Provide the (x, y) coordinate of the cell's center where the given text is located.  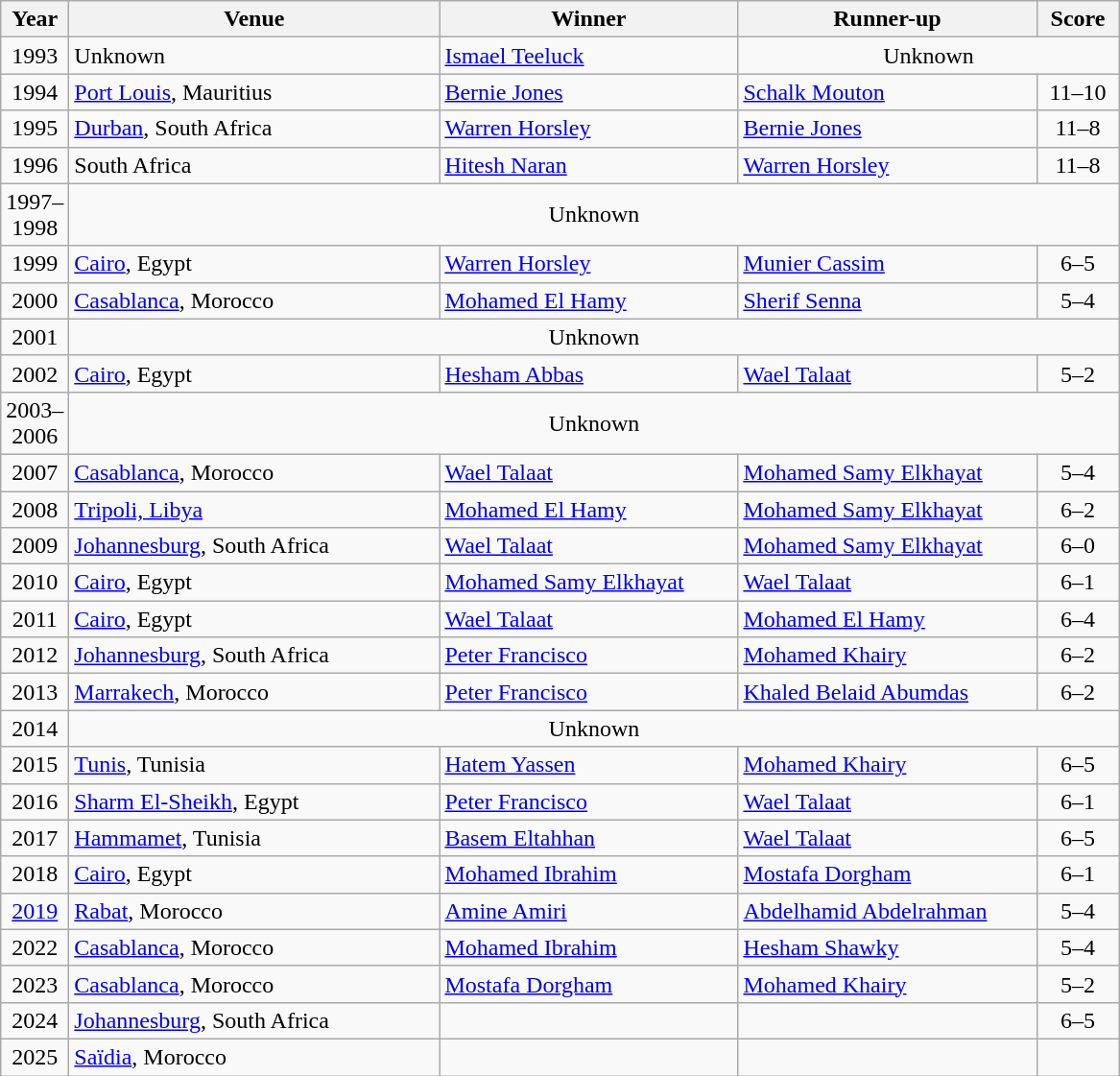
Sharm El-Sheikh, Egypt (254, 801)
2002 (35, 373)
Amine Amiri (589, 911)
Hitesh Naran (589, 165)
South Africa (254, 165)
Khaled Belaid Abumdas (887, 692)
2001 (35, 337)
2018 (35, 874)
Marrakech, Morocco (254, 692)
Tripoli, Libya (254, 510)
Rabat, Morocco (254, 911)
Munier Cassim (887, 264)
2003–2006 (35, 422)
2017 (35, 838)
Year (35, 19)
Basem Eltahhan (589, 838)
Hesham Shawky (887, 947)
6–4 (1078, 619)
1997–1998 (35, 215)
Saïdia, Morocco (254, 1057)
2012 (35, 656)
11–10 (1078, 92)
1996 (35, 165)
Abdelhamid Abdelrahman (887, 911)
1995 (35, 129)
Hatem Yassen (589, 765)
2010 (35, 583)
2014 (35, 729)
Sherif Senna (887, 300)
Winner (589, 19)
2000 (35, 300)
2023 (35, 984)
2013 (35, 692)
Venue (254, 19)
Score (1078, 19)
2015 (35, 765)
2019 (35, 911)
2007 (35, 472)
Durban, South Africa (254, 129)
Runner-up (887, 19)
Schalk Mouton (887, 92)
2008 (35, 510)
Hammamet, Tunisia (254, 838)
2024 (35, 1020)
2022 (35, 947)
2009 (35, 546)
2025 (35, 1057)
Hesham Abbas (589, 373)
2011 (35, 619)
1994 (35, 92)
Tunis, Tunisia (254, 765)
2016 (35, 801)
1993 (35, 56)
6–0 (1078, 546)
1999 (35, 264)
Port Louis, Mauritius (254, 92)
Ismael Teeluck (589, 56)
